Return the [x, y] coordinate for the center point of the cell that contains the specified text.  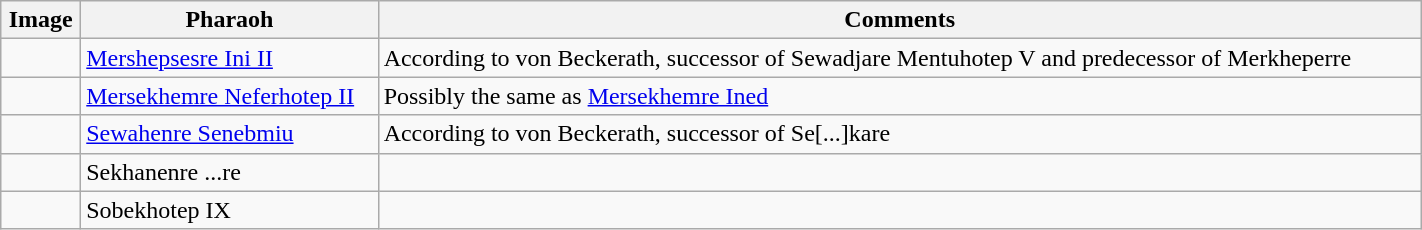
Possibly the same as Mersekhemre Ined [900, 96]
Image [41, 20]
Mershepsesre Ini II [230, 58]
Comments [900, 20]
According to von Beckerath, successor of Se[...]kare [900, 134]
Sobekhotep IX [230, 210]
Sewahenre Senebmiu [230, 134]
According to von Beckerath, successor of Sewadjare Mentuhotep V and predecessor of Merkheperre [900, 58]
Sekhanenre ...re [230, 172]
Pharaoh [230, 20]
Mersekhemre Neferhotep II [230, 96]
